For the text-containing cell, return its midpoint in [x, y] coordinate format. 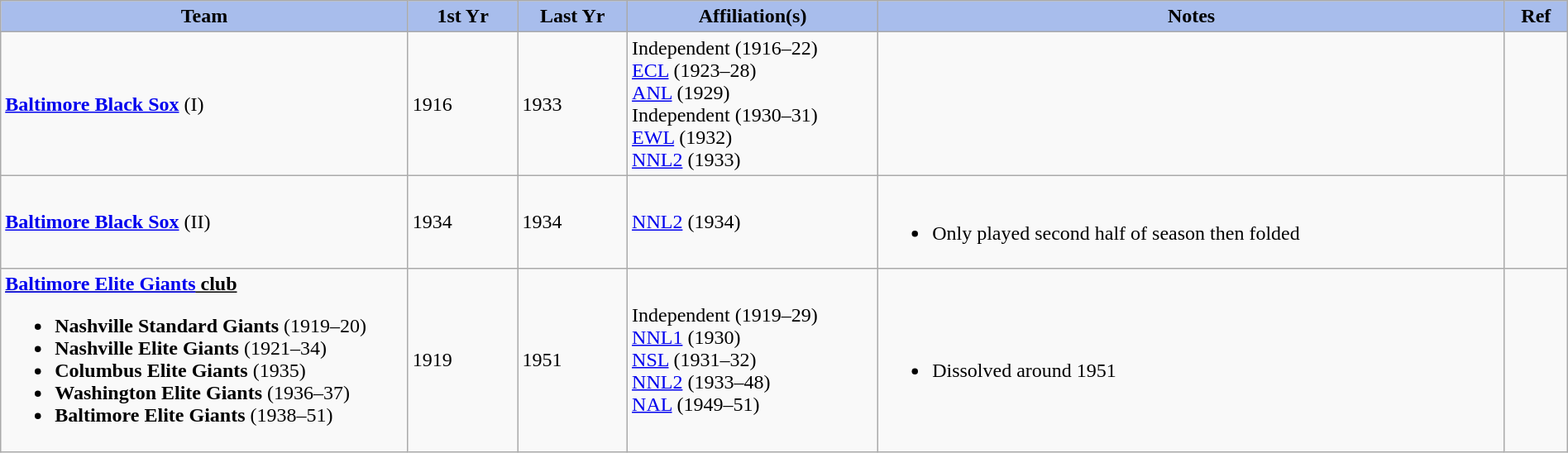
Dissolved around 1951 [1192, 360]
1st Yr [463, 17]
Last Yr [572, 17]
1951 [572, 360]
Baltimore Black Sox (I) [205, 104]
Only played second half of season then folded [1192, 222]
Team [205, 17]
1919 [463, 360]
Baltimore Black Sox (II) [205, 222]
Independent (1919–29)NNL1 (1930)NSL (1931–32)NNL2 (1933–48)NAL (1949–51) [753, 360]
1916 [463, 104]
Ref [1536, 17]
Independent (1916–22)ECL (1923–28)ANL (1929)Independent (1930–31)EWL (1932)NNL2 (1933) [753, 104]
Affiliation(s) [753, 17]
1933 [572, 104]
Notes [1192, 17]
NNL2 (1934) [753, 222]
